Return the (X, Y) coordinate for the center point of the cell that contains the specified text.  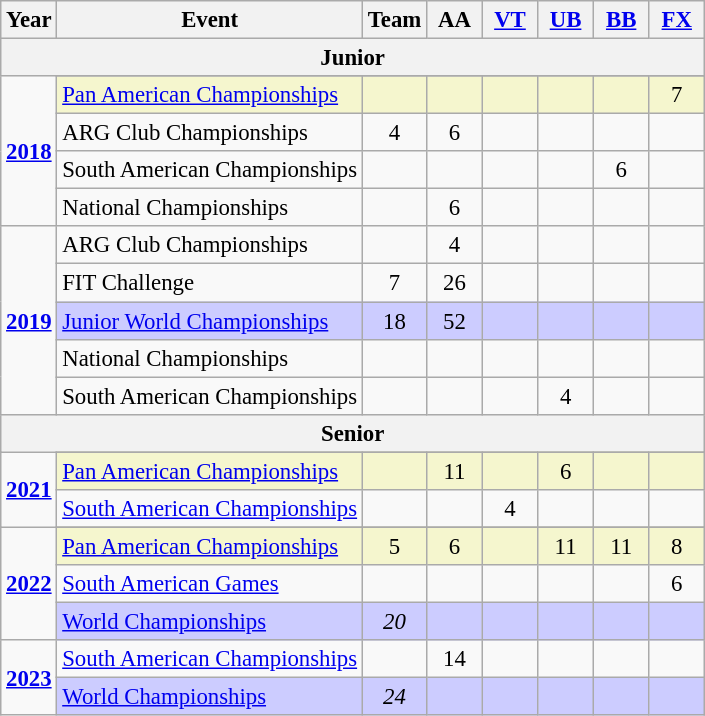
South American Games (210, 584)
BB (621, 20)
Team (394, 20)
Year (29, 20)
Junior (353, 58)
2019 (29, 320)
AA (455, 20)
20 (394, 621)
2018 (29, 151)
2023 (29, 678)
Senior (353, 433)
2022 (29, 584)
26 (455, 283)
14 (455, 659)
5 (394, 546)
8 (677, 546)
52 (455, 321)
18 (394, 321)
Junior World Championships (210, 321)
UB (566, 20)
2021 (29, 490)
Event (210, 20)
FX (677, 20)
24 (394, 697)
FIT Challenge (210, 283)
VT (510, 20)
